Identify which cell holds the provided text, then report its [X, Y] central coordinate. 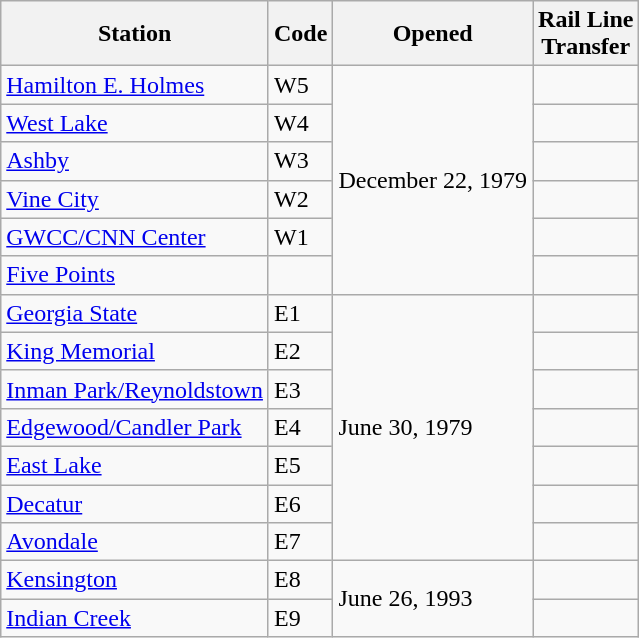
Code [300, 34]
Rail LineTransfer [586, 34]
E6 [300, 503]
Indian Creek [135, 618]
W5 [300, 85]
E4 [300, 427]
E7 [300, 542]
Five Points [135, 275]
E3 [300, 389]
W3 [300, 161]
W1 [300, 237]
Edgewood/Candler Park [135, 427]
GWCC/CNN Center [135, 237]
June 30, 1979 [433, 427]
Opened [433, 34]
Decatur [135, 503]
Kensington [135, 580]
Ashby [135, 161]
E5 [300, 465]
East Lake [135, 465]
E2 [300, 351]
W4 [300, 123]
Avondale [135, 542]
E8 [300, 580]
Vine City [135, 199]
E1 [300, 313]
Inman Park/Reynoldstown [135, 389]
June 26, 1993 [433, 599]
King Memorial [135, 351]
December 22, 1979 [433, 180]
West Lake [135, 123]
W2 [300, 199]
E9 [300, 618]
Hamilton E. Holmes [135, 85]
Station [135, 34]
Georgia State [135, 313]
